Return the (x, y) coordinate for the center point of the cell that contains the specified text.  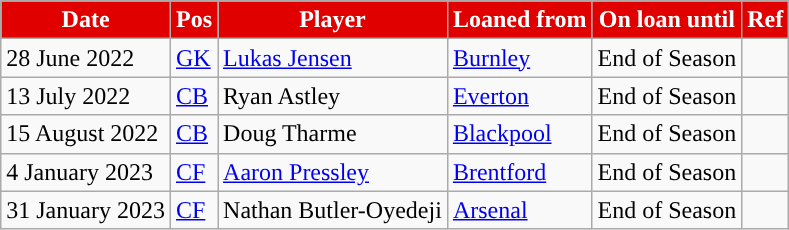
Brentford (520, 172)
Blackpool (520, 134)
Ref (766, 20)
GK (194, 58)
Pos (194, 20)
On loan until (667, 20)
4 January 2023 (86, 172)
Aaron Pressley (333, 172)
Loaned from (520, 20)
Ryan Astley (333, 96)
Burnley (520, 58)
Everton (520, 96)
Lukas Jensen (333, 58)
28 June 2022 (86, 58)
Player (333, 20)
15 August 2022 (86, 134)
Date (86, 20)
13 July 2022 (86, 96)
Doug Tharme (333, 134)
31 January 2023 (86, 210)
Nathan Butler-Oyedeji (333, 210)
Arsenal (520, 210)
